Identify which cell holds the provided text, then report its (x, y) central coordinate. 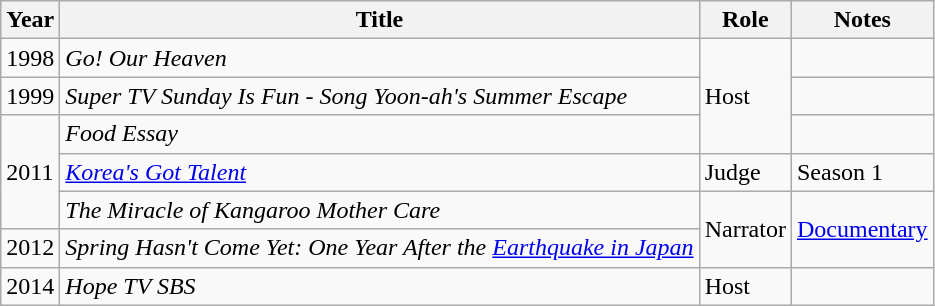
Season 1 (862, 172)
Documentary (862, 229)
Spring Hasn't Come Yet: One Year After the Earthquake in Japan (380, 248)
Title (380, 20)
Year (30, 20)
The Miracle of Kangaroo Mother Care (380, 210)
1998 (30, 58)
Super TV Sunday Is Fun - Song Yoon-ah's Summer Escape (380, 96)
Narrator (745, 229)
2012 (30, 248)
1999 (30, 96)
Judge (745, 172)
2014 (30, 286)
Food Essay (380, 134)
Role (745, 20)
Notes (862, 20)
Hope TV SBS (380, 286)
Korea's Got Talent (380, 172)
2011 (30, 172)
Go! Our Heaven (380, 58)
